Search for the cell housing the specified text and yield its [X, Y] center coordinate. 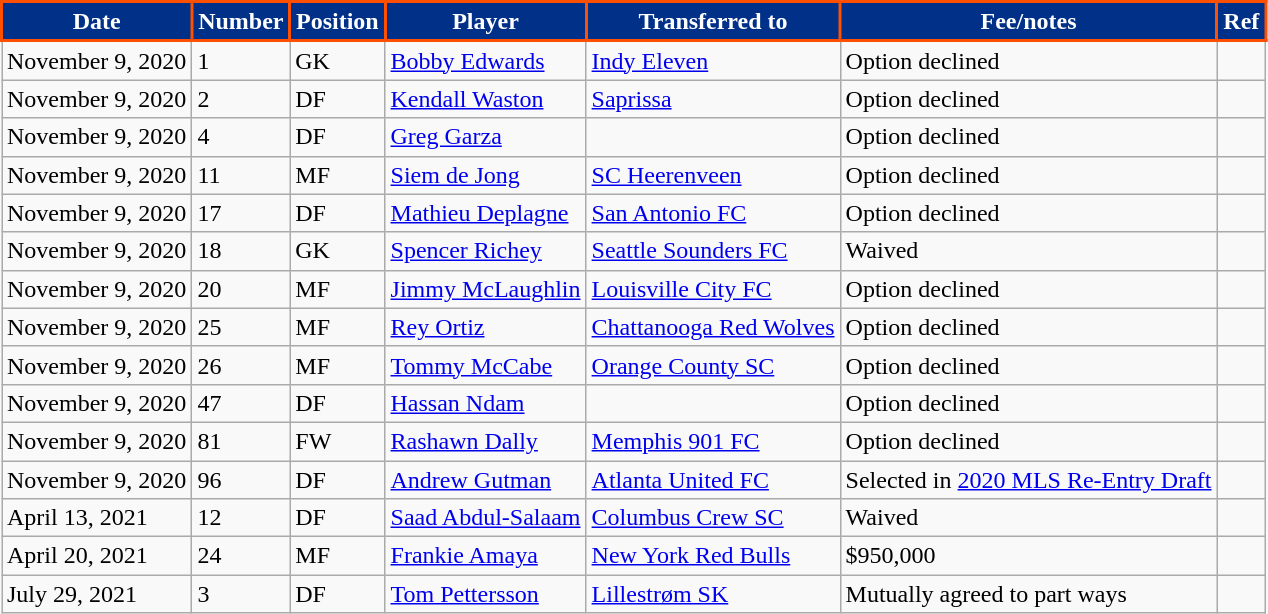
Greg Garza [486, 137]
Saad Abdul-Salaam [486, 518]
Mathieu Deplagne [486, 213]
Jimmy McLaughlin [486, 289]
4 [241, 137]
Lillestrøm SK [713, 594]
17 [241, 213]
Siem de Jong [486, 175]
Fee/notes [1028, 22]
Rashawn Dally [486, 441]
18 [241, 251]
Number [241, 22]
Tommy McCabe [486, 365]
1 [241, 60]
Indy Eleven [713, 60]
47 [241, 403]
96 [241, 479]
25 [241, 327]
April 13, 2021 [97, 518]
Hassan Ndam [486, 403]
Mutually agreed to part ways [1028, 594]
Andrew Gutman [486, 479]
Atlanta United FC [713, 479]
Chattanooga Red Wolves [713, 327]
12 [241, 518]
Position [338, 22]
FW [338, 441]
24 [241, 556]
Player [486, 22]
Bobby Edwards [486, 60]
Columbus Crew SC [713, 518]
11 [241, 175]
July 29, 2021 [97, 594]
26 [241, 365]
April 20, 2021 [97, 556]
Tom Pettersson [486, 594]
Selected in 2020 MLS Re-Entry Draft [1028, 479]
Transferred to [713, 22]
Spencer Richey [486, 251]
Orange County SC [713, 365]
SC Heerenveen [713, 175]
Seattle Sounders FC [713, 251]
Frankie Amaya [486, 556]
3 [241, 594]
Saprissa [713, 99]
2 [241, 99]
Kendall Waston [486, 99]
$950,000 [1028, 556]
Date [97, 22]
Rey Ortiz [486, 327]
San Antonio FC [713, 213]
Louisville City FC [713, 289]
New York Red Bulls [713, 556]
20 [241, 289]
81 [241, 441]
Memphis 901 FC [713, 441]
Ref [1242, 22]
